Pinpoint the cell where the given text exists, returning its [X, Y] midpoint coordinate. 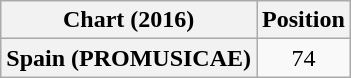
Position [304, 20]
Chart (2016) [129, 20]
Spain (PROMUSICAE) [129, 58]
74 [304, 58]
